From the cell containing the given text, extract its center point as (X, Y) coordinate. 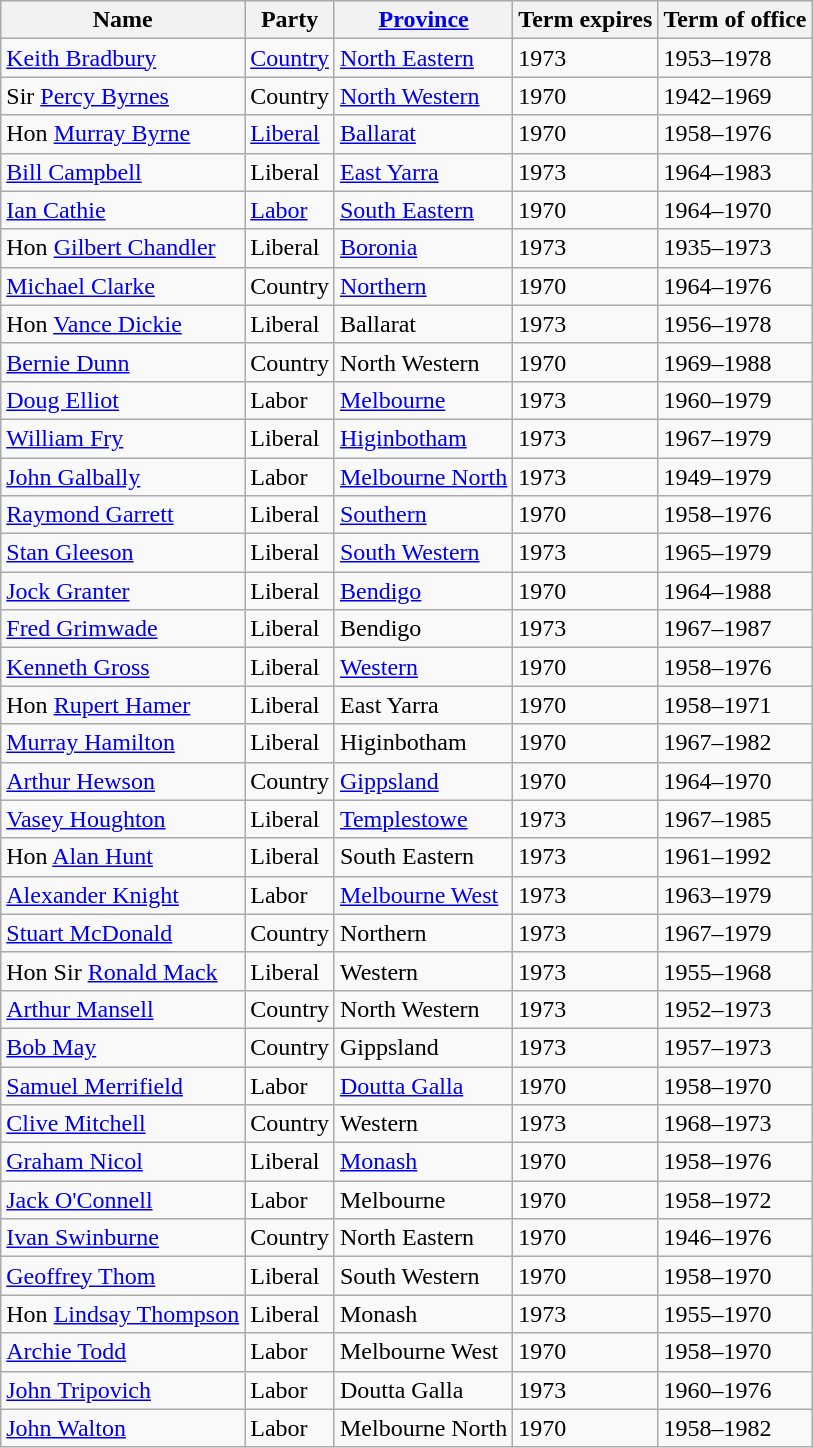
1956–1978 (735, 324)
Stuart McDonald (123, 933)
1967–1982 (735, 743)
William Fry (123, 438)
1968–1973 (735, 1124)
Fred Grimwade (123, 629)
Jock Granter (123, 591)
Bernie Dunn (123, 362)
Clive Mitchell (123, 1124)
Bill Campbell (123, 172)
Hon Alan Hunt (123, 857)
Samuel Merrifield (123, 1085)
John Tripovich (123, 1390)
Sir Percy Byrnes (123, 96)
Jack O'Connell (123, 1200)
1960–1979 (735, 400)
Province (423, 20)
1952–1973 (735, 1009)
Vasey Houghton (123, 819)
John Galbally (123, 477)
1963–1979 (735, 895)
Archie Todd (123, 1352)
Hon Rupert Hamer (123, 705)
Boronia (423, 248)
1964–1983 (735, 172)
Party (290, 20)
1958–1971 (735, 705)
Doug Elliot (123, 400)
Hon Murray Byrne (123, 134)
John Walton (123, 1428)
Hon Vance Dickie (123, 324)
1946–1976 (735, 1238)
1949–1979 (735, 477)
Term expires (586, 20)
Keith Bradbury (123, 58)
Bob May (123, 1047)
1964–1988 (735, 591)
Templestowe (423, 819)
Hon Sir Ronald Mack (123, 971)
1960–1976 (735, 1390)
1955–1968 (735, 971)
Kenneth Gross (123, 667)
Raymond Garrett (123, 515)
1957–1973 (735, 1047)
Ian Cathie (123, 210)
Stan Gleeson (123, 553)
Ivan Swinburne (123, 1238)
Arthur Hewson (123, 781)
1967–1987 (735, 629)
1969–1988 (735, 362)
1965–1979 (735, 553)
1958–1982 (735, 1428)
Hon Lindsay Thompson (123, 1314)
Hon Gilbert Chandler (123, 248)
1935–1973 (735, 248)
Murray Hamilton (123, 743)
1964–1976 (735, 286)
Geoffrey Thom (123, 1276)
1953–1978 (735, 58)
Michael Clarke (123, 286)
1955–1970 (735, 1314)
Name (123, 20)
Term of office (735, 20)
Southern (423, 515)
Alexander Knight (123, 895)
1961–1992 (735, 857)
1958–1972 (735, 1200)
1967–1985 (735, 819)
1942–1969 (735, 96)
Arthur Mansell (123, 1009)
Graham Nicol (123, 1162)
